Extract the (x, y) coordinate from the center of the cell holding the provided text.  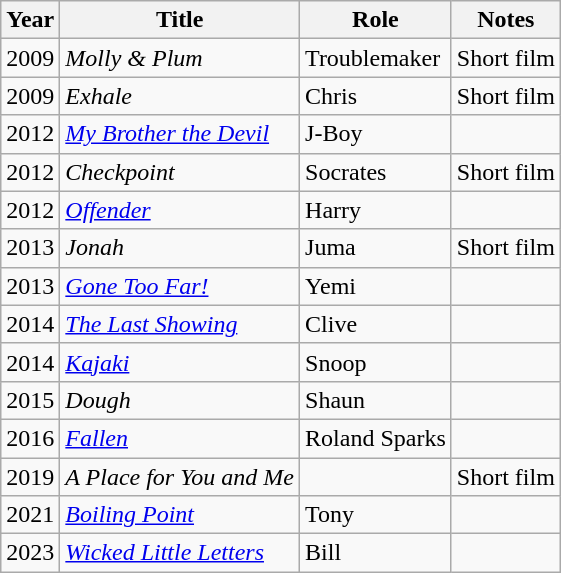
2016 (30, 438)
Gone Too Far! (180, 286)
Role (376, 20)
Harry (376, 210)
Roland Sparks (376, 438)
Exhale (180, 96)
Bill (376, 553)
2023 (30, 553)
2015 (30, 400)
Clive (376, 324)
2021 (30, 515)
The Last Showing (180, 324)
A Place for You and Me (180, 477)
Fallen (180, 438)
Molly & Plum (180, 58)
Jonah (180, 248)
2019 (30, 477)
Notes (506, 20)
Boiling Point (180, 515)
Offender (180, 210)
Socrates (376, 172)
Tony (376, 515)
Title (180, 20)
Shaun (376, 400)
Kajaki (180, 362)
Troublemaker (376, 58)
Wicked Little Letters (180, 553)
J-Boy (376, 134)
My Brother the Devil (180, 134)
Yemi (376, 286)
Dough (180, 400)
Checkpoint (180, 172)
Snoop (376, 362)
Year (30, 20)
Juma (376, 248)
Chris (376, 96)
